Scan for the cell matching the given text and deliver its [X, Y] coordinate at center. 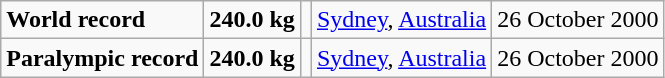
Paralympic record [102, 58]
World record [102, 20]
